Locate the cell with the specified text and output its (x, y) center coordinate. 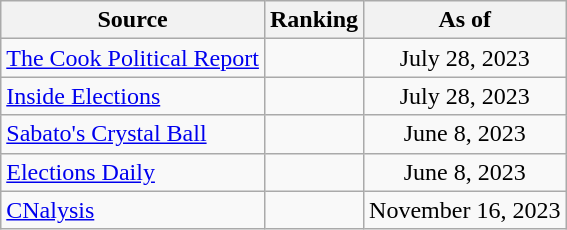
The Cook Political Report (133, 58)
As of (465, 20)
Ranking (314, 20)
CNalysis (133, 210)
Elections Daily (133, 172)
Sabato's Crystal Ball (133, 134)
Source (133, 20)
Inside Elections (133, 96)
November 16, 2023 (465, 210)
